Find where the given text appears and provide that cell's center as [x, y] coordinate. 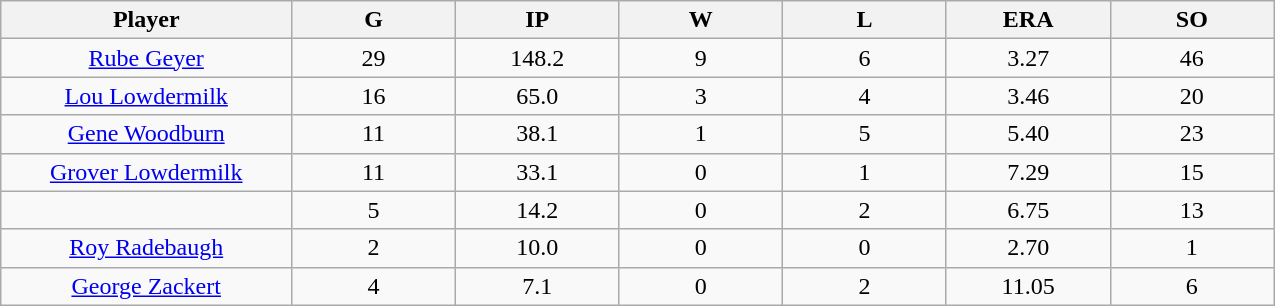
29 [374, 58]
L [865, 20]
Player [146, 20]
14.2 [537, 210]
G [374, 20]
Rube Geyer [146, 58]
Grover Lowdermilk [146, 172]
65.0 [537, 96]
148.2 [537, 58]
20 [1192, 96]
9 [701, 58]
16 [374, 96]
2.70 [1028, 248]
10.0 [537, 248]
46 [1192, 58]
Roy Radebaugh [146, 248]
7.1 [537, 286]
6.75 [1028, 210]
ERA [1028, 20]
5.40 [1028, 134]
Lou Lowdermilk [146, 96]
7.29 [1028, 172]
33.1 [537, 172]
13 [1192, 210]
15 [1192, 172]
IP [537, 20]
W [701, 20]
3.27 [1028, 58]
George Zackert [146, 286]
38.1 [537, 134]
11.05 [1028, 286]
SO [1192, 20]
Gene Woodburn [146, 134]
3 [701, 96]
23 [1192, 134]
3.46 [1028, 96]
